Output the [X, Y] coordinate of the center of the cell containing the given text.  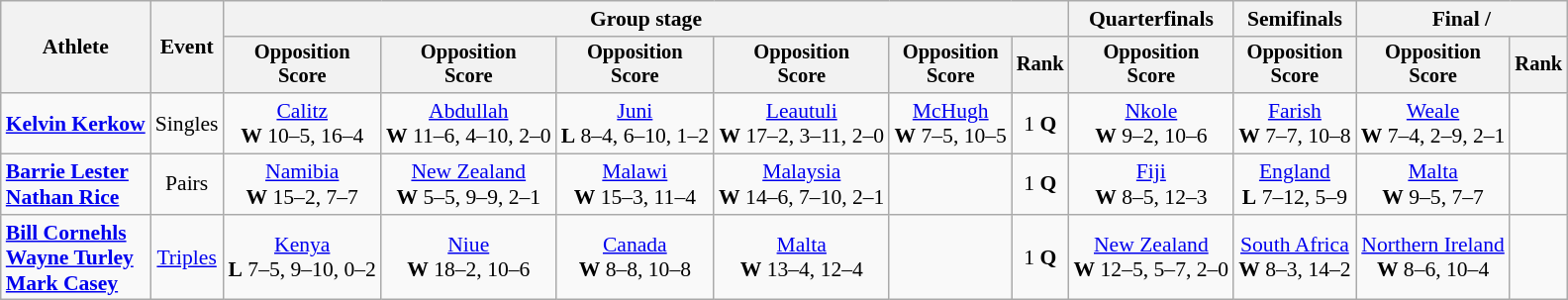
MalawiW 15–3, 11–4 [636, 184]
Kelvin Kerkow [75, 123]
New ZealandW 5–5, 9–9, 2–1 [469, 184]
Juni L 8–4, 6–10, 1–2 [636, 123]
England L 7–12, 5–9 [1295, 184]
Event [187, 48]
NamibiaW 15–2, 7–7 [301, 184]
Leautuli W 17–2, 3–11, 2–0 [802, 123]
Malta W 9–5, 7–7 [1433, 184]
Pairs [187, 184]
McHugh W 7–5, 10–5 [950, 123]
Semifinals [1295, 19]
Nkole W 9–2, 10–6 [1152, 123]
Final / [1461, 19]
Group stage [645, 19]
Abdullah W 11–6, 4–10, 2–0 [469, 123]
Weale W 7–4, 2–9, 2–1 [1433, 123]
Barrie LesterNathan Rice [75, 184]
Quarterfinals [1152, 19]
Athlete [75, 48]
Singles [187, 123]
Calitz W 10–5, 16–4 [301, 123]
Malaysia W 14–6, 7–10, 2–1 [802, 184]
Farish W 7–7, 10–8 [1295, 123]
FijiW 8–5, 12–3 [1152, 184]
